Capture the cell that displays the provided text and extract its [X, Y] central coordinate. 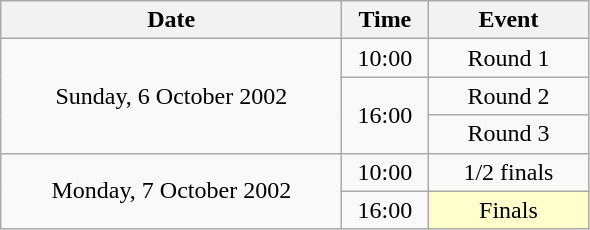
Round 1 [508, 58]
Event [508, 20]
Finals [508, 210]
Monday, 7 October 2002 [172, 191]
1/2 finals [508, 172]
Time [385, 20]
Date [172, 20]
Sunday, 6 October 2002 [172, 96]
Round 3 [508, 134]
Round 2 [508, 96]
